Provide the (X, Y) coordinate of the cell's center where the given text is located.  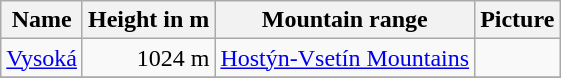
Name (42, 20)
Picture (518, 20)
Mountain range (345, 20)
Height in m (148, 20)
Hostýn-Vsetín Mountains (345, 58)
1024 m (148, 58)
Vysoká (42, 58)
